Identify which cell holds the provided text, then report its [X, Y] central coordinate. 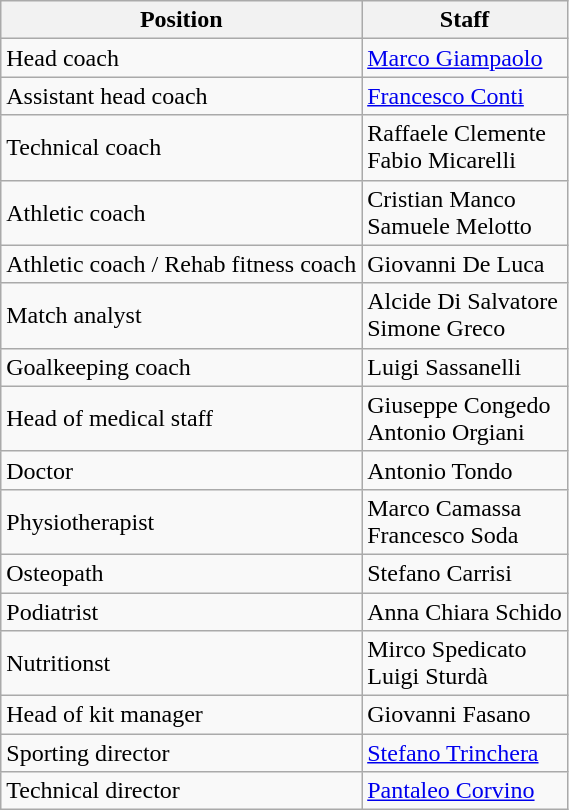
Position [182, 20]
Goalkeeping coach [182, 367]
Francesco Conti [465, 96]
Technical coach [182, 148]
Cristian Manco Samuele Melotto [465, 212]
Giovanni Fasano [465, 715]
Head of kit manager [182, 715]
Podiatrist [182, 611]
Technical director [182, 791]
Pantaleo Corvino [465, 791]
Anna Chiara Schido [465, 611]
Marco Camassa Francesco Soda [465, 522]
Sporting director [182, 753]
Mirco Spedicato Luigi Sturdà [465, 664]
Athletic coach [182, 212]
Assistant head coach [182, 96]
Physiotherapist [182, 522]
Doctor [182, 470]
Head coach [182, 58]
Luigi Sassanelli [465, 367]
Nutritionst [182, 664]
Stefano Carrisi [465, 573]
Head of medical staff [182, 418]
Marco Giampaolo [465, 58]
Stefano Trinchera [465, 753]
Staff [465, 20]
Giuseppe Congedo Antonio Orgiani [465, 418]
Osteopath [182, 573]
Match analyst [182, 316]
Antonio Tondo [465, 470]
Athletic coach / Rehab fitness coach [182, 264]
Giovanni De Luca [465, 264]
Raffaele Clemente Fabio Micarelli [465, 148]
Alcide Di Salvatore Simone Greco [465, 316]
